Determine the (X, Y) coordinate at the center of the cell enclosing the given text.  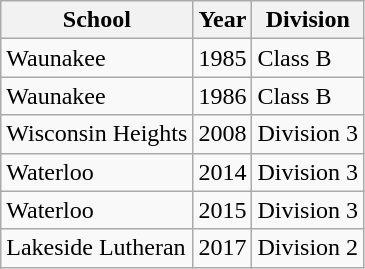
School (97, 20)
2015 (222, 210)
Lakeside Lutheran (97, 248)
2017 (222, 248)
2014 (222, 172)
1986 (222, 96)
Year (222, 20)
Division 2 (308, 248)
Wisconsin Heights (97, 134)
2008 (222, 134)
Division (308, 20)
1985 (222, 58)
